Find where the given text appears and provide that cell's center as (x, y) coordinate. 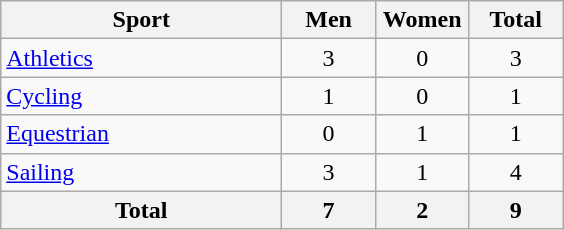
Equestrian (142, 134)
7 (329, 210)
Sport (142, 20)
Women (422, 20)
2 (422, 210)
4 (516, 172)
Athletics (142, 58)
Cycling (142, 96)
Sailing (142, 172)
9 (516, 210)
Men (329, 20)
